Return (x, y) of the center of cell containing provided text 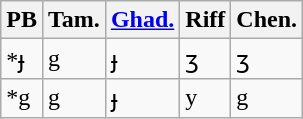
*g (22, 98)
Ghad. (142, 20)
y (206, 98)
Riff (206, 20)
Chen. (267, 20)
PB (22, 20)
Tam. (74, 20)
*ɟ (22, 59)
